Pinpoint the cell where the given text exists, returning its [X, Y] midpoint coordinate. 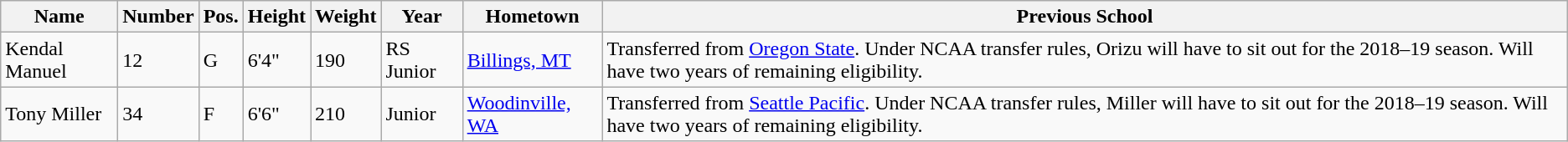
210 [346, 114]
6'6" [276, 114]
Kendal Manuel [59, 60]
Hometown [533, 17]
Billings, MT [533, 60]
Weight [346, 17]
Woodinville, WA [533, 114]
Name [59, 17]
F [221, 114]
RS Junior [422, 60]
6'4" [276, 60]
12 [158, 60]
Number [158, 17]
34 [158, 114]
Pos. [221, 17]
Height [276, 17]
G [221, 60]
Junior [422, 114]
190 [346, 60]
Year [422, 17]
Previous School [1085, 17]
Tony Miller [59, 114]
